Identify which cell holds the provided text, then report its (x, y) central coordinate. 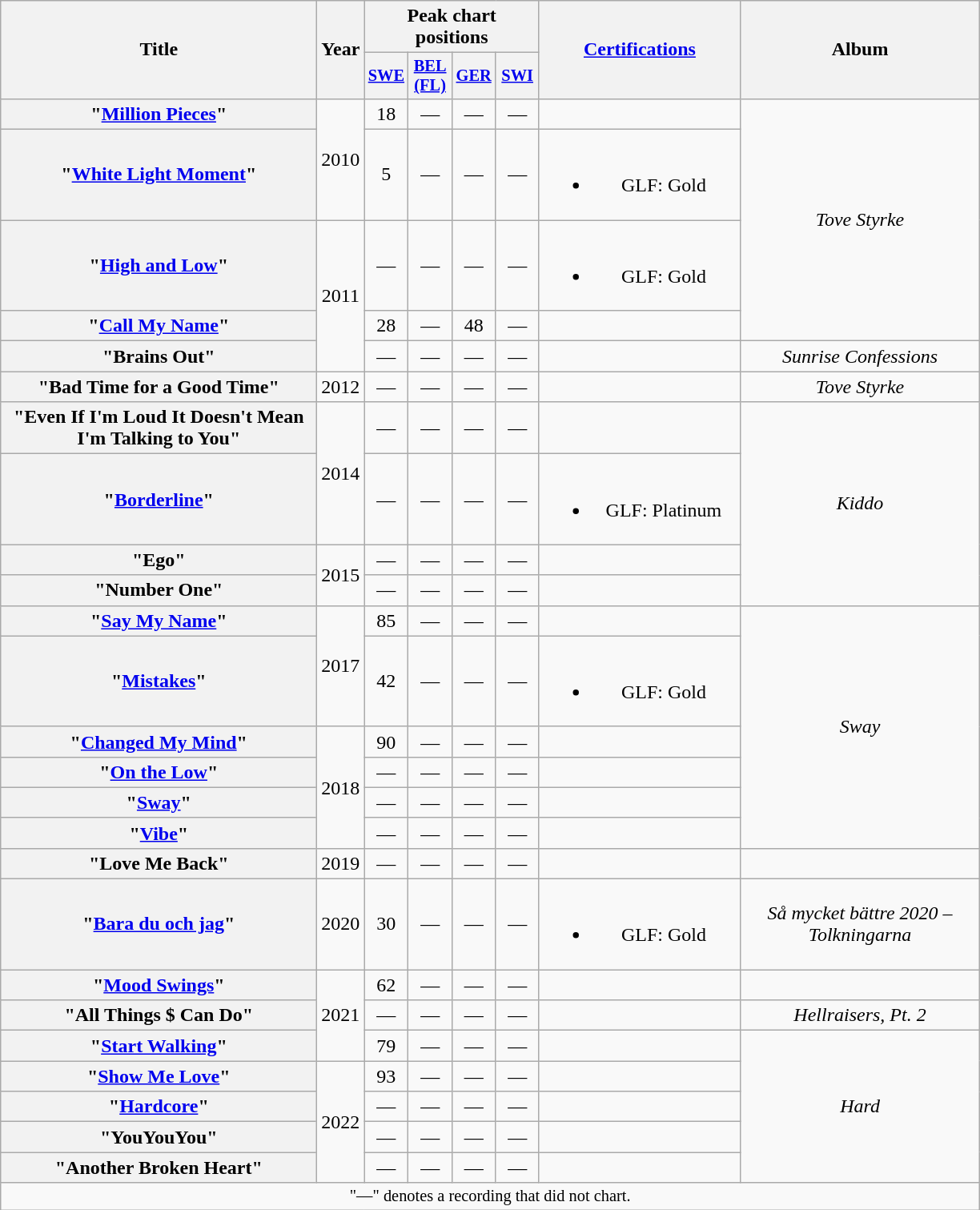
"Love Me Back" (159, 863)
Year (341, 50)
"Vibe" (159, 833)
2018 (341, 787)
Hellraisers, Pt. 2 (860, 1015)
"Number One" (159, 590)
GER (474, 76)
Hard (860, 1107)
93 (386, 1076)
5 (386, 175)
"—" denotes a recording that did not chart. (490, 1196)
"All Things $ Can Do" (159, 1015)
"On the Low" (159, 772)
GLF: Platinum (639, 500)
"Changed My Mind" (159, 742)
"Call My Name" (159, 326)
85 (386, 621)
Certifications (639, 50)
79 (386, 1046)
SWE (386, 76)
"White Light Moment" (159, 175)
"Mood Swings" (159, 985)
SWI (517, 76)
"Show Me Love" (159, 1076)
"Million Pieces" (159, 114)
30 (386, 924)
2014 (341, 473)
"Bad Time for a Good Time" (159, 387)
2017 (341, 666)
18 (386, 114)
Title (159, 50)
Sway (860, 727)
2010 (341, 159)
2015 (341, 575)
"Borderline" (159, 500)
Kiddo (860, 504)
"Mistakes" (159, 681)
"Sway" (159, 802)
"Another Broken Heart" (159, 1168)
Sunrise Confessions (860, 356)
"Hardcore" (159, 1107)
2011 (341, 296)
"Even If I'm Loud It Doesn't Mean I'm Talking to You" (159, 428)
"High and Low" (159, 266)
2012 (341, 387)
"YouYouYou" (159, 1137)
2021 (341, 1015)
62 (386, 985)
48 (474, 326)
"Start Walking" (159, 1046)
"Say My Name" (159, 621)
Album (860, 50)
Peak chart positions (452, 27)
Så mycket bättre 2020 – Tolkningarna (860, 924)
BEL(FL) (431, 76)
2022 (341, 1122)
2019 (341, 863)
"Brains Out" (159, 356)
"Ego" (159, 560)
2020 (341, 924)
"Bara du och jag" (159, 924)
90 (386, 742)
42 (386, 681)
28 (386, 326)
